Determine the [x, y] coordinate at the center of the cell enclosing the given text.  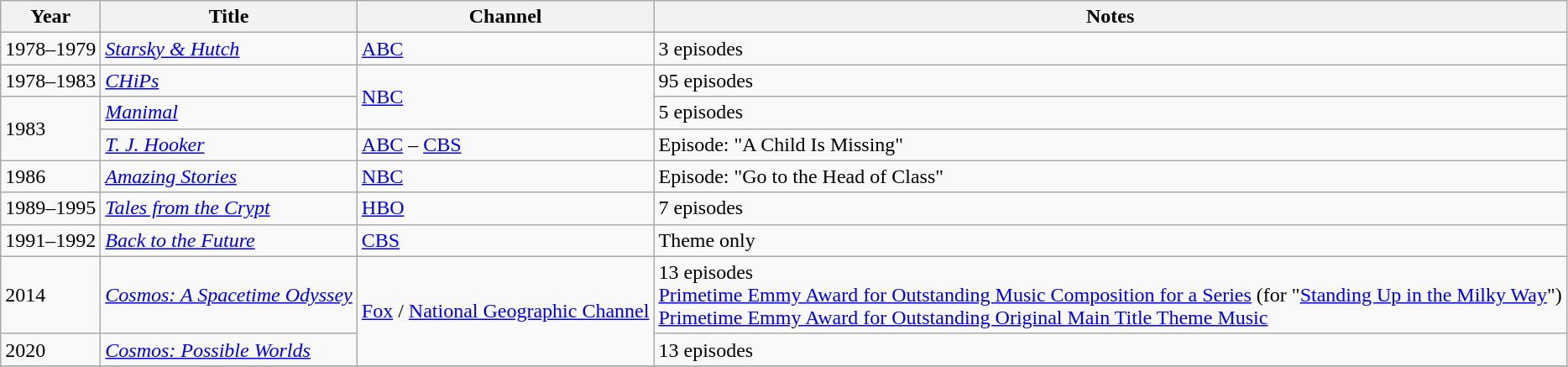
2020 [50, 349]
Tales from the Crypt [228, 208]
Manimal [228, 113]
Episode: "A Child Is Missing" [1110, 144]
2014 [50, 295]
Episode: "Go to the Head of Class" [1110, 176]
1986 [50, 176]
Year [50, 17]
Title [228, 17]
Theme only [1110, 240]
13 episodes [1110, 349]
1991–1992 [50, 240]
Back to the Future [228, 240]
7 episodes [1110, 208]
CBS [505, 240]
1983 [50, 128]
ABC [505, 49]
Fox / National Geographic Channel [505, 311]
Cosmos: A Spacetime Odyssey [228, 295]
1989–1995 [50, 208]
T. J. Hooker [228, 144]
5 episodes [1110, 113]
Amazing Stories [228, 176]
ABC – CBS [505, 144]
Channel [505, 17]
95 episodes [1110, 81]
Cosmos: Possible Worlds [228, 349]
Notes [1110, 17]
1978–1979 [50, 49]
HBO [505, 208]
1978–1983 [50, 81]
CHiPs [228, 81]
Starsky & Hutch [228, 49]
3 episodes [1110, 49]
